Capture the cell that displays the provided text and extract its (x, y) central coordinate. 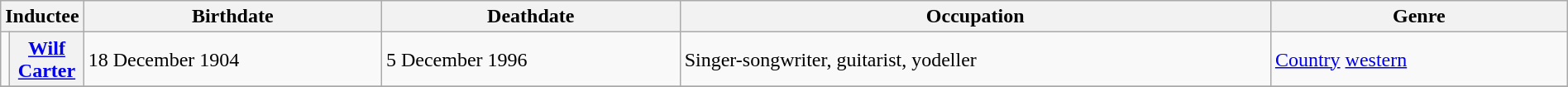
Country western (1419, 60)
Wilf Carter (46, 60)
Genre (1419, 17)
18 December 1904 (232, 60)
5 December 1996 (531, 60)
Inductee (42, 17)
Birthdate (232, 17)
Occupation (975, 17)
Singer-songwriter, guitarist, yodeller (975, 60)
Deathdate (531, 17)
